Pinpoint the cell where the given text exists, returning its (x, y) midpoint coordinate. 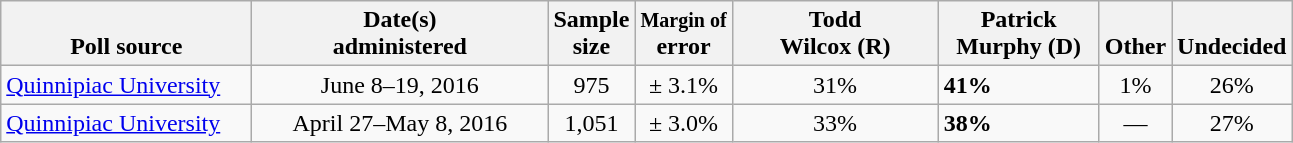
31% (835, 85)
Date(s)administered (400, 34)
33% (835, 123)
ToddWilcox (R) (835, 34)
41% (1018, 85)
April 27–May 8, 2016 (400, 123)
38% (1018, 123)
1,051 (592, 123)
Undecided (1232, 34)
Poll source (126, 34)
26% (1232, 85)
± 3.1% (684, 85)
— (1135, 123)
Margin oferror (684, 34)
Other (1135, 34)
975 (592, 85)
June 8–19, 2016 (400, 85)
Samplesize (592, 34)
1% (1135, 85)
27% (1232, 123)
± 3.0% (684, 123)
PatrickMurphy (D) (1018, 34)
